For the text-containing cell, return its midpoint in (X, Y) coordinate format. 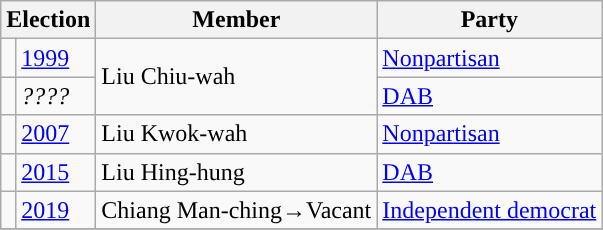
Liu Hing-hung (236, 172)
Liu Chiu-wah (236, 77)
Election (48, 20)
???? (56, 96)
2015 (56, 172)
2007 (56, 134)
Member (236, 20)
Chiang Man-ching→Vacant (236, 210)
Liu Kwok-wah (236, 134)
2019 (56, 210)
Independent democrat (490, 210)
Party (490, 20)
1999 (56, 58)
